Return the [X, Y] coordinate for the center point of the cell that contains the specified text.  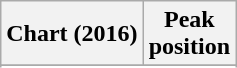
Peak position [189, 34]
Chart (2016) [72, 34]
